From the cell containing the given text, extract its center point as [X, Y] coordinate. 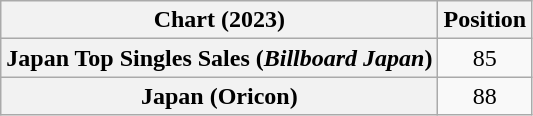
Japan Top Singles Sales (Billboard Japan) [220, 58]
Position [485, 20]
85 [485, 58]
88 [485, 96]
Chart (2023) [220, 20]
Japan (Oricon) [220, 96]
